Identify which cell holds the provided text, then report its (X, Y) central coordinate. 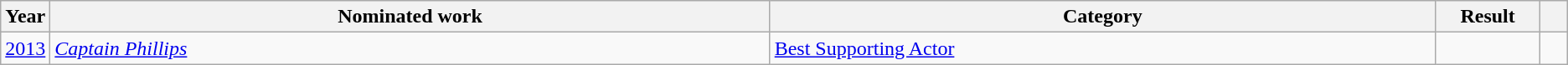
Year (25, 17)
Category (1102, 17)
Best Supporting Actor (1102, 48)
Captain Phillips (410, 48)
Result (1488, 17)
2013 (25, 48)
Nominated work (410, 17)
